Identify which cell holds the provided text, then report its (x, y) central coordinate. 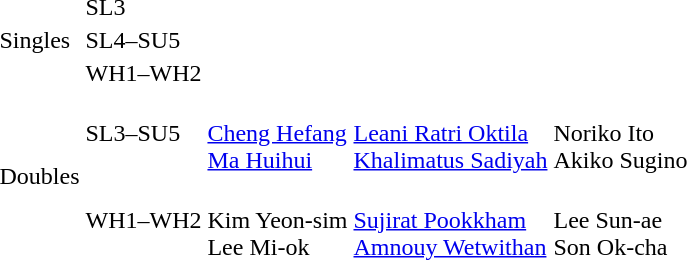
SL3–SU5 (144, 133)
WH1–WH2 (144, 73)
SL4–SU5 (144, 40)
Leani Ratri OktilaKhalimatus Sadiyah (450, 133)
Cheng HefangMa Huihui (278, 133)
